Locate the cell with the specified text and output its (X, Y) center coordinate. 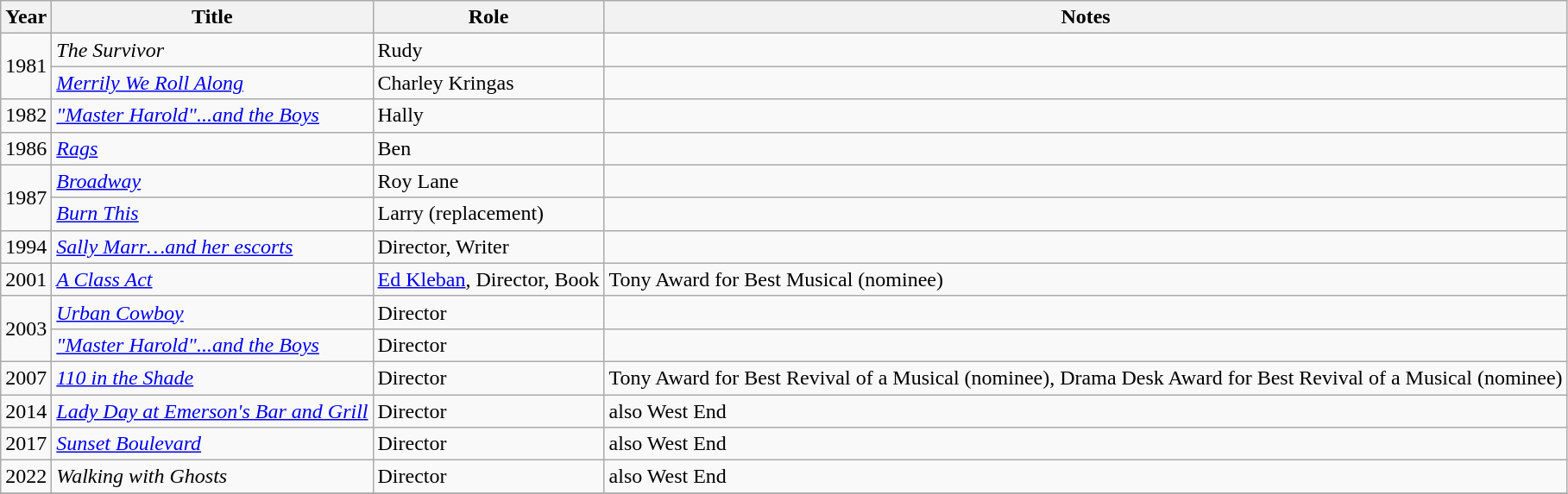
Merrily We Roll Along (212, 83)
Notes (1086, 17)
Charley Kringas (488, 83)
1981 (26, 66)
2001 (26, 279)
Lady Day at Emerson's Bar and Grill (212, 411)
Ben (488, 148)
Hally (488, 116)
Tony Award for Best Revival of a Musical (nominee), Drama Desk Award for Best Revival of a Musical (nominee) (1086, 378)
2017 (26, 444)
Burn This (212, 214)
1987 (26, 197)
Rudy (488, 50)
The Survivor (212, 50)
Year (26, 17)
2003 (26, 328)
Larry (replacement) (488, 214)
A Class Act (212, 279)
110 in the Shade (212, 378)
1986 (26, 148)
Roy Lane (488, 181)
2007 (26, 378)
2022 (26, 477)
Urban Cowboy (212, 312)
2014 (26, 411)
Walking with Ghosts (212, 477)
Title (212, 17)
Sunset Boulevard (212, 444)
Rags (212, 148)
Sally Marr…and her escorts (212, 247)
1982 (26, 116)
Director, Writer (488, 247)
Broadway (212, 181)
1994 (26, 247)
Role (488, 17)
Ed Kleban, Director, Book (488, 279)
Tony Award for Best Musical (nominee) (1086, 279)
